Output the [X, Y] coordinate of the center of the cell containing the given text.  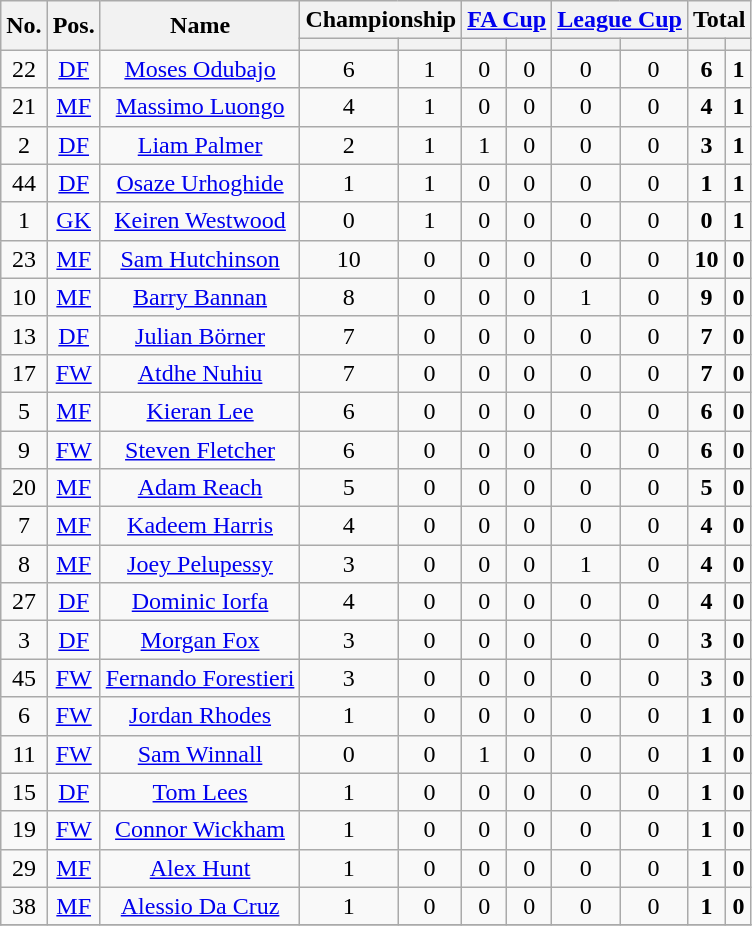
Fernando Forestieri [200, 678]
38 [24, 906]
45 [24, 678]
23 [24, 259]
21 [24, 107]
Alessio Da Cruz [200, 906]
Tom Lees [200, 792]
Adam Reach [200, 488]
19 [24, 830]
27 [24, 602]
League Cup [620, 20]
Connor Wickham [200, 830]
Atdhe Nuhiu [200, 373]
Kieran Lee [200, 411]
Keiren Westwood [200, 221]
Liam Palmer [200, 145]
Barry Bannan [200, 297]
22 [24, 69]
Alex Hunt [200, 868]
Moses Odubajo [200, 69]
Sam Winnall [200, 754]
20 [24, 488]
Sam Hutchinson [200, 259]
FA Cup [507, 20]
Steven Fletcher [200, 449]
Championship [381, 20]
13 [24, 335]
Joey Pelupessy [200, 564]
44 [24, 183]
Pos. [74, 26]
Osaze Urhoghide [200, 183]
GK [74, 221]
29 [24, 868]
Name [200, 26]
Kadeem Harris [200, 526]
15 [24, 792]
Jordan Rhodes [200, 716]
Total [719, 20]
17 [24, 373]
No. [24, 26]
Massimo Luongo [200, 107]
11 [24, 754]
Julian Börner [200, 335]
Morgan Fox [200, 640]
Dominic Iorfa [200, 602]
